Determine the [X, Y] coordinate at the center of the cell enclosing the given text.  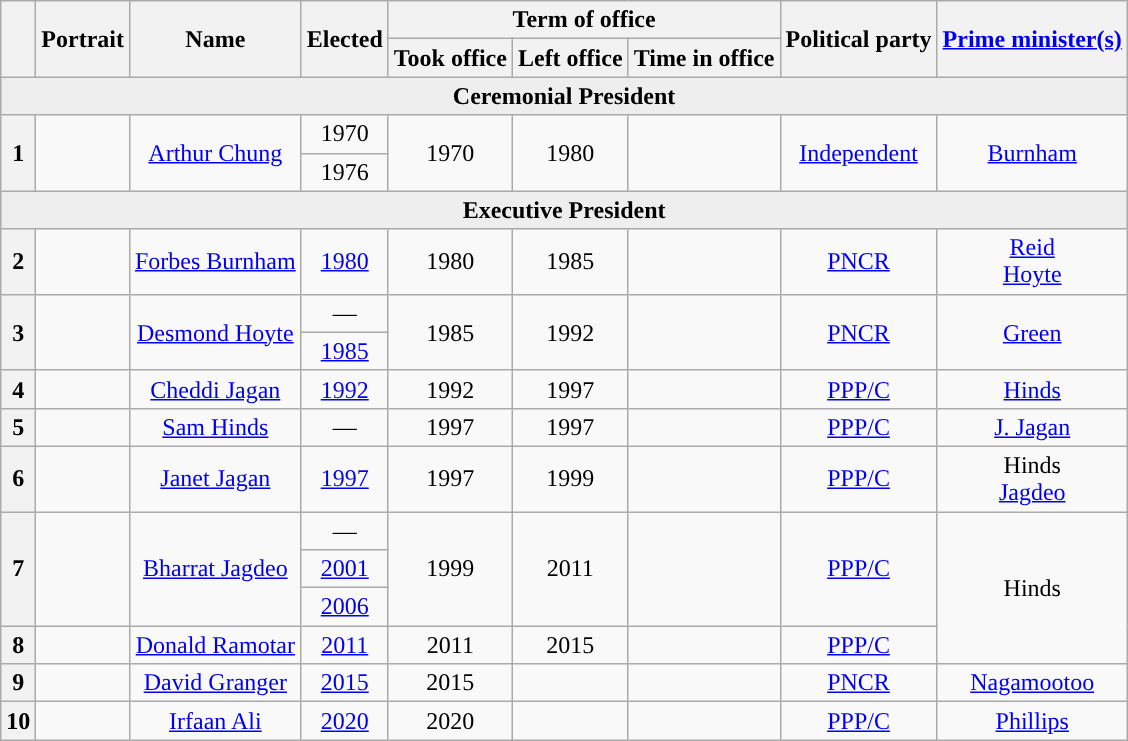
Left office [570, 58]
10 [18, 721]
Nagamootoo [1032, 683]
4 [18, 389]
Cheddi Jagan [215, 389]
Donald Ramotar [215, 645]
Phillips [1032, 721]
2001 [344, 569]
J. Jagan [1032, 427]
David Granger [215, 683]
2 [18, 262]
Political party [858, 39]
Sam Hinds [215, 427]
HindsJagdeo [1032, 478]
Burnham [1032, 153]
7 [18, 569]
Green [1032, 332]
Bharrat Jagdeo [215, 569]
Portrait [83, 39]
9 [18, 683]
Name [215, 39]
Desmond Hoyte [215, 332]
Term of office [584, 20]
6 [18, 478]
Took office [450, 58]
Janet Jagan [215, 478]
1976 [344, 172]
Forbes Burnham [215, 262]
Prime minister(s) [1032, 39]
Arthur Chung [215, 153]
1 [18, 153]
Independent [858, 153]
2006 [344, 607]
Irfaan Ali [215, 721]
3 [18, 332]
8 [18, 645]
ReidHoyte [1032, 262]
Ceremonial President [564, 96]
Elected [344, 39]
5 [18, 427]
Executive President [564, 210]
Time in office [704, 58]
